Extract the (X, Y) coordinate from the center of the cell holding the provided text.  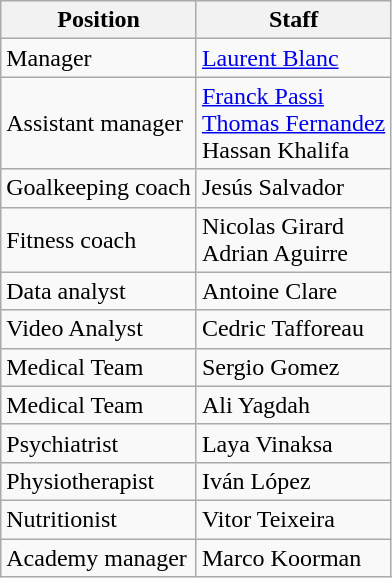
Sergio Gomez (293, 367)
Ali Yagdah (293, 405)
Marco Koorman (293, 557)
Manager (99, 58)
Data analyst (99, 291)
Cedric Tafforeau (293, 329)
Franck Passi Thomas Fernandez Hassan Khalifa (293, 123)
Fitness coach (99, 240)
Psychiatrist (99, 443)
Goalkeeping coach (99, 188)
Nicolas Girard Adrian Aguirre (293, 240)
Antoine Clare (293, 291)
Laya Vinaksa (293, 443)
Jesús Salvador (293, 188)
Physiotherapist (99, 481)
Academy manager (99, 557)
Staff (293, 20)
Assistant manager (99, 123)
Vitor Teixeira (293, 519)
Iván López (293, 481)
Nutritionist (99, 519)
Laurent Blanc (293, 58)
Position (99, 20)
Video Analyst (99, 329)
